Provide the [x, y] coordinate of the cell's center where the given text is located.  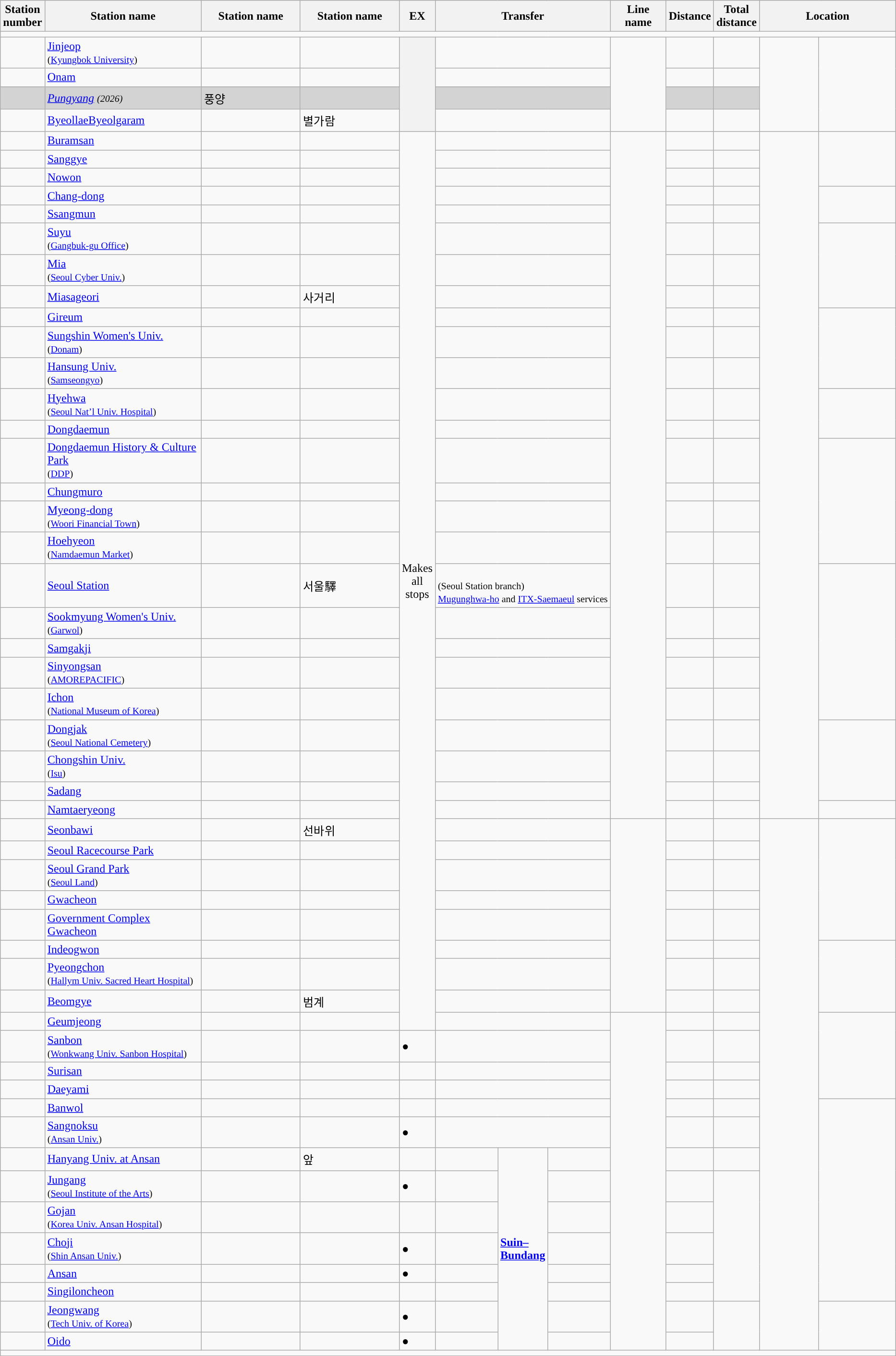
Onam [123, 77]
Sadang [123, 791]
Banwol [123, 1108]
범계 [350, 1001]
ByeollaeByeolgaram [123, 120]
(Seoul Station branch) Mugunghwa-ho and ITX-Saemaeul services [522, 585]
Sungshin Women's Univ. (Donam) [123, 342]
Jinjeop (Kyungbok University) [123, 53]
Line name [638, 16]
Indeogwon [123, 949]
Samgakji [123, 648]
Distance [690, 16]
Gwacheon [123, 900]
Chungmuro [123, 492]
Sanggye [123, 159]
Sookmyung Women's Univ. (Garwol) [123, 623]
Nowon [123, 177]
Hanyang Univ. at Ansan [123, 1159]
Beomgye [123, 1001]
사거리 [350, 297]
Sanbon (Wonkwang Univ. Sanbon Hospital) [123, 1046]
Hyehwa (Seoul Nat’l Univ. Hospital) [123, 404]
Mia (Seoul Cyber Univ.) [123, 270]
Ichon (National Museum of Korea) [123, 704]
Hoehyeon (Namdaemun Market) [123, 547]
Oido [123, 1341]
선바위 [350, 830]
Namtaeryeong [123, 810]
Totaldistance [737, 16]
Chang-dong [123, 195]
Ssangmun [123, 214]
Buramsan [123, 141]
Dongjak (Seoul National Cemetery) [123, 735]
Dongdaemun History & Culture Park (DDP) [123, 460]
Location [828, 16]
앞 [350, 1159]
풍양 [251, 98]
서울驛 [350, 585]
Pungyang (2026) [123, 98]
Sinyongsan (AMOREPACIFIC) [123, 672]
Chongshin Univ. (Isu) [123, 766]
Singiloncheon [123, 1292]
Gireum [123, 317]
Daeyami [123, 1089]
Seoul Station [123, 585]
EX [417, 16]
Geumjeong [123, 1021]
별가람 [350, 120]
Myeong-dong (Woori Financial Town) [123, 517]
Seoul Racecourse Park [123, 850]
Seoul Grand Park (Seoul Land) [123, 875]
Jeongwang (Tech Univ. of Korea) [123, 1317]
Suyu (Gangbuk-gu Office) [123, 238]
Sangnoksu (Ansan Univ.) [123, 1132]
Pyeongchon (Hallym Univ. Sacred Heart Hospital) [123, 974]
Government Complex Gwacheon [123, 925]
Stationnumber [23, 16]
Surisan [123, 1071]
Hansung Univ. (Samseongyo) [123, 374]
Gojan (Korea Univ. Ansan Hospital) [123, 1218]
Seonbawi [123, 830]
Choji (Shin Ansan Univ.) [123, 1248]
Transfer [522, 16]
Ansan [123, 1273]
Miasageori [123, 297]
Makes all stops [417, 581]
Dongdaemun [123, 429]
Suin–Bundang [523, 1249]
Jungang (Seoul Institute of the Arts) [123, 1186]
